Pinpoint the cell where the given text exists, returning its (x, y) midpoint coordinate. 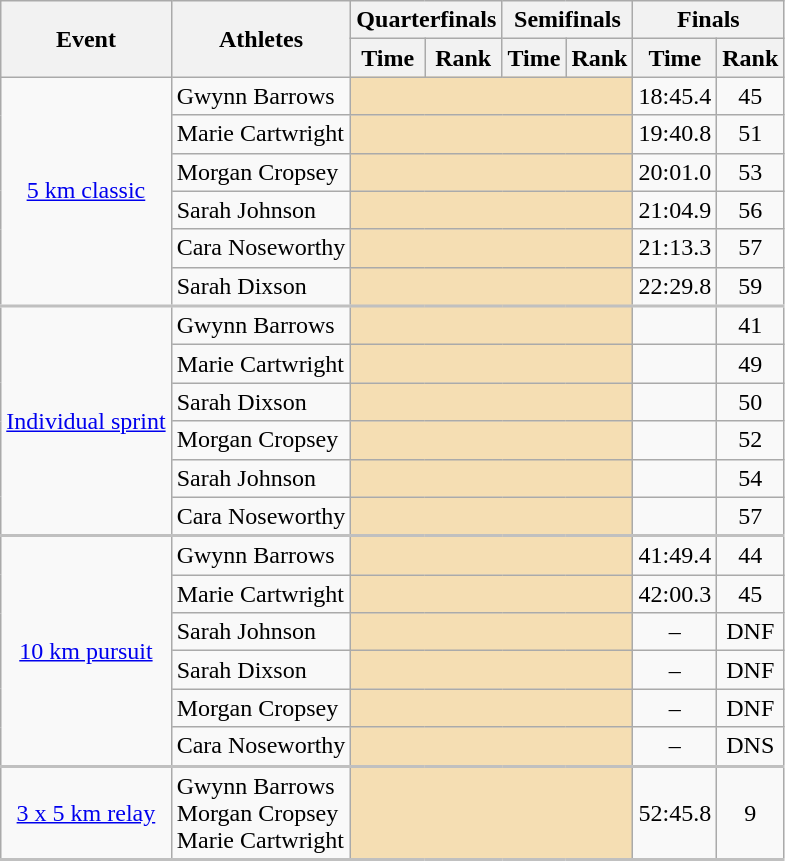
Semifinals (568, 20)
21:13.3 (675, 248)
10 km pursuit (86, 651)
54 (750, 478)
5 km classic (86, 192)
49 (750, 364)
19:40.8 (675, 134)
41:49.4 (675, 556)
53 (750, 172)
52:45.8 (675, 813)
9 (750, 813)
Event (86, 39)
18:45.4 (675, 96)
Gwynn Barrows Morgan Cropsey Marie Cartwright (261, 813)
22:29.8 (675, 286)
42:00.3 (675, 594)
21:04.9 (675, 210)
Finals (708, 20)
50 (750, 402)
41 (750, 326)
Individual sprint (86, 421)
44 (750, 556)
56 (750, 210)
Quarterfinals (426, 20)
3 x 5 km relay (86, 813)
DNS (750, 746)
59 (750, 286)
52 (750, 440)
51 (750, 134)
20:01.0 (675, 172)
Athletes (261, 39)
